From the cell containing the given text, extract its center point as (X, Y) coordinate. 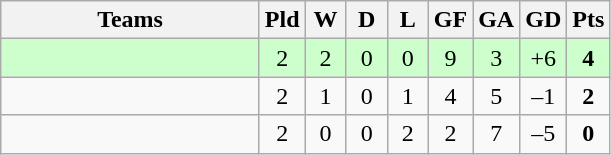
GD (544, 20)
GF (450, 20)
5 (496, 96)
–5 (544, 134)
7 (496, 134)
+6 (544, 58)
W (326, 20)
Pts (588, 20)
L (408, 20)
Pld (282, 20)
–1 (544, 96)
3 (496, 58)
GA (496, 20)
9 (450, 58)
D (366, 20)
Teams (130, 20)
